From the cell containing the given text, extract its center point as (X, Y) coordinate. 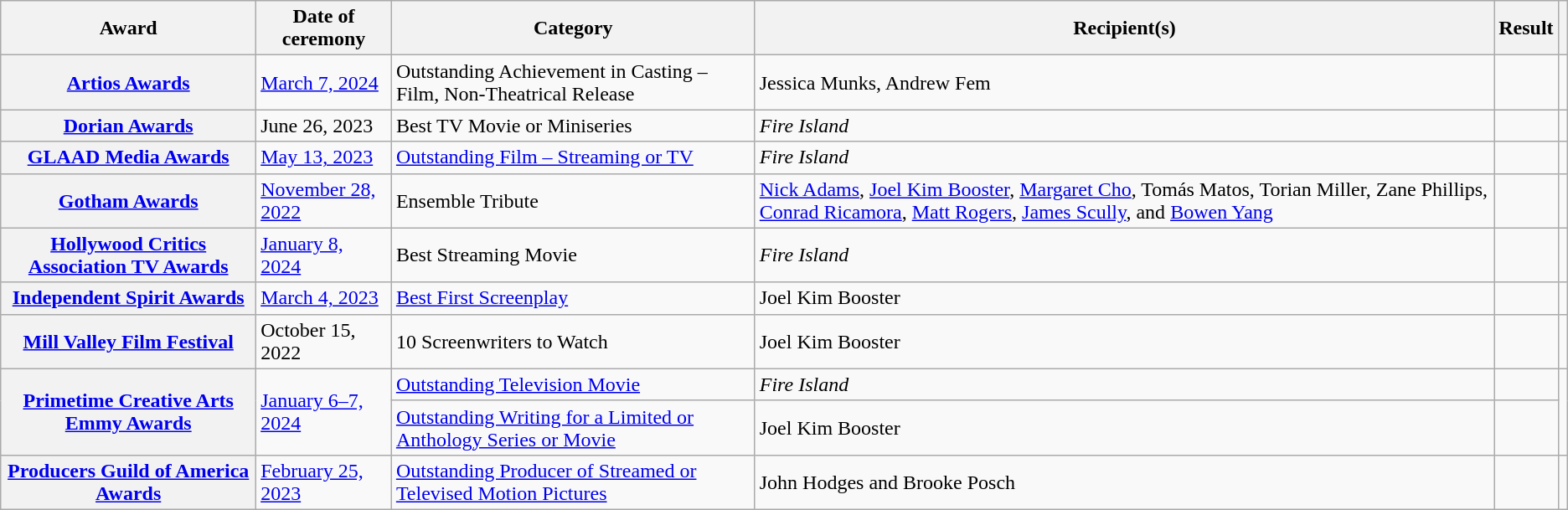
Independent Spirit Awards (129, 298)
January 6–7, 2024 (324, 412)
Artios Awards (129, 82)
Result (1526, 28)
February 25, 2023 (324, 482)
March 7, 2024 (324, 82)
May 13, 2023 (324, 157)
Date of ceremony (324, 28)
Gotham Awards (129, 201)
Category (573, 28)
GLAAD Media Awards (129, 157)
Primetime Creative Arts Emmy Awards (129, 412)
John Hodges and Brooke Posch (1124, 482)
Award (129, 28)
Best TV Movie or Miniseries (573, 126)
10 Screenwriters to Watch (573, 342)
Producers Guild of America Awards (129, 482)
Outstanding Achievement in Casting – Film, Non-Theatrical Release (573, 82)
Nick Adams, Joel Kim Booster, Margaret Cho, Tomás Matos, Torian Miller, Zane Phillips, Conrad Ricamora, Matt Rogers, James Scully, and Bowen Yang (1124, 201)
Outstanding Television Movie (573, 384)
Dorian Awards (129, 126)
June 26, 2023 (324, 126)
March 4, 2023 (324, 298)
Recipient(s) (1124, 28)
Best First Screenplay (573, 298)
Mill Valley Film Festival (129, 342)
November 28, 2022 (324, 201)
Hollywood Critics Association TV Awards (129, 255)
Outstanding Writing for a Limited or Anthology Series or Movie (573, 427)
Ensemble Tribute (573, 201)
Best Streaming Movie (573, 255)
October 15, 2022 (324, 342)
Outstanding Producer of Streamed or Televised Motion Pictures (573, 482)
Jessica Munks, Andrew Fem (1124, 82)
January 8, 2024 (324, 255)
Outstanding Film – Streaming or TV (573, 157)
